Search for the cell housing the specified text and yield its [x, y] center coordinate. 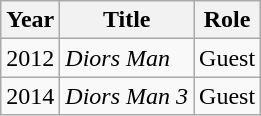
Role [228, 20]
Year [30, 20]
Diors Man [127, 58]
2014 [30, 96]
Diors Man 3 [127, 96]
2012 [30, 58]
Title [127, 20]
